Identify which cell holds the provided text, then report its [X, Y] central coordinate. 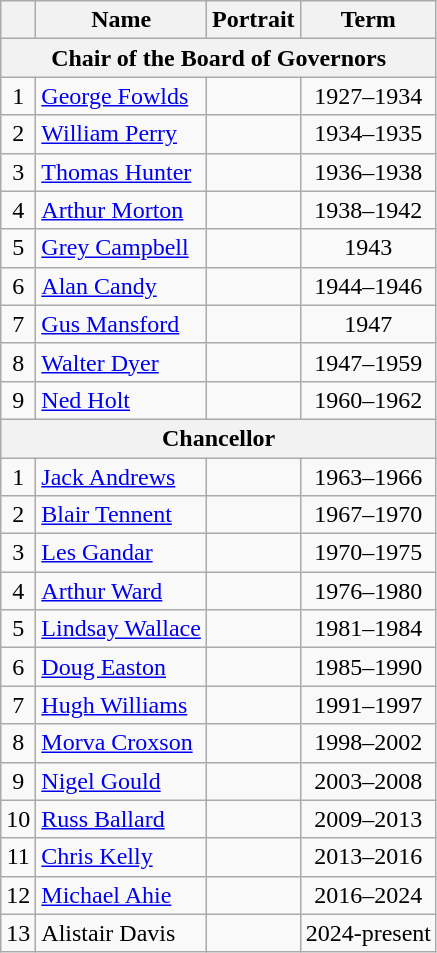
George Fowlds [122, 96]
William Perry [122, 134]
1947–1959 [368, 362]
Name [122, 20]
Portrait [253, 20]
Thomas Hunter [122, 172]
1963–1966 [368, 477]
Alistair Davis [122, 933]
Arthur Morton [122, 210]
Nigel Gould [122, 781]
1985–1990 [368, 667]
2013–2016 [368, 857]
12 [18, 895]
1934–1935 [368, 134]
1991–1997 [368, 705]
Doug Easton [122, 667]
Term [368, 20]
1936–1938 [368, 172]
2009–2013 [368, 819]
1927–1934 [368, 96]
Chris Kelly [122, 857]
Arthur Ward [122, 591]
Hugh Williams [122, 705]
Ned Holt [122, 400]
1947 [368, 324]
2024-present [368, 933]
1944–1946 [368, 286]
1960–1962 [368, 400]
Blair Tennent [122, 515]
Walter Dyer [122, 362]
1976–1980 [368, 591]
Michael Ahie [122, 895]
Russ Ballard [122, 819]
13 [18, 933]
2016–2024 [368, 895]
2003–2008 [368, 781]
1970–1975 [368, 553]
Morva Croxson [122, 743]
11 [18, 857]
Lindsay Wallace [122, 629]
1981–1984 [368, 629]
1943 [368, 248]
Chancellor [219, 438]
10 [18, 819]
Jack Andrews [122, 477]
1967–1970 [368, 515]
Chair of the Board of Governors [219, 58]
1998–2002 [368, 743]
Gus Mansford [122, 324]
1938–1942 [368, 210]
Alan Candy [122, 286]
Les Gandar [122, 553]
Grey Campbell [122, 248]
